Search for the cell housing the specified text and yield its [X, Y] center coordinate. 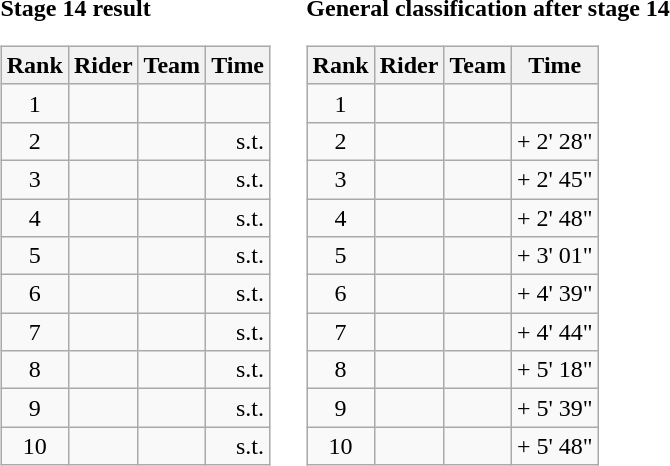
+ 3' 01" [554, 256]
+ 2' 28" [554, 141]
+ 2' 48" [554, 217]
+ 4' 44" [554, 332]
+ 5' 18" [554, 370]
+ 4' 39" [554, 294]
+ 5' 39" [554, 408]
+ 2' 45" [554, 179]
+ 5' 48" [554, 446]
